Determine the [X, Y] coordinate at the center of the cell enclosing the given text.  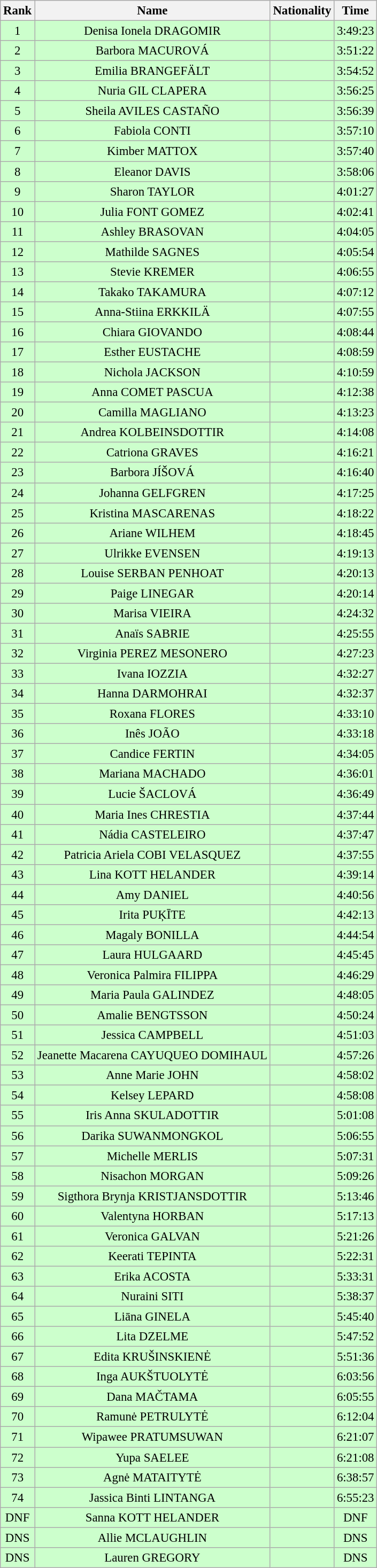
Time [356, 11]
3:56:39 [356, 111]
54 [18, 1096]
Darika SUWANMONGKOL [153, 1136]
Dana MAČTAMA [153, 1397]
4:06:55 [356, 272]
27 [18, 553]
5:13:46 [356, 1196]
1 [18, 31]
4:44:54 [356, 935]
74 [18, 1497]
5:33:31 [356, 1276]
3:49:23 [356, 31]
Nichola JACKSON [153, 372]
6:21:08 [356, 1457]
35 [18, 714]
55 [18, 1116]
Jassica Binti LINTANGA [153, 1497]
4:01:27 [356, 191]
63 [18, 1276]
Stevie KREMER [153, 272]
5:07:31 [356, 1156]
Barbora JÍŠOVÁ [153, 473]
Kimber MATTOX [153, 151]
4:16:21 [356, 453]
Sanna KOTT HELANDER [153, 1517]
Lina KOTT HELANDER [153, 874]
Camilla MAGLIANO [153, 413]
68 [18, 1377]
4:17:25 [356, 493]
Erika ACOSTA [153, 1276]
Mathilde SAGNES [153, 252]
22 [18, 453]
Inês JOÃO [153, 734]
4 [18, 91]
4:37:47 [356, 834]
4:51:03 [356, 1035]
42 [18, 855]
10 [18, 212]
36 [18, 734]
64 [18, 1297]
Denisa Ionela DRAGOMIR [153, 31]
4:40:56 [356, 895]
70 [18, 1417]
Paige LINEGAR [153, 593]
58 [18, 1176]
21 [18, 432]
8 [18, 172]
4:10:59 [356, 372]
Laura HULGAARD [153, 955]
30 [18, 614]
29 [18, 593]
Fabiola CONTI [153, 131]
60 [18, 1216]
4:04:05 [356, 231]
31 [18, 633]
4:36:49 [356, 794]
56 [18, 1136]
4:25:55 [356, 633]
Eleanor DAVIS [153, 172]
Rank [18, 11]
57 [18, 1156]
4:58:02 [356, 1075]
39 [18, 794]
3:54:52 [356, 71]
11 [18, 231]
65 [18, 1317]
Nationality [302, 11]
Iris Anna SKULADOTTIR [153, 1116]
4:27:23 [356, 654]
72 [18, 1457]
Ulrikke EVENSEN [153, 553]
4:45:45 [356, 955]
44 [18, 895]
6:55:23 [356, 1497]
Michelle MERLIS [153, 1156]
6:38:57 [356, 1477]
Louise SERBAN PENHOAT [153, 573]
5:51:36 [356, 1357]
4:08:44 [356, 332]
6:05:55 [356, 1397]
Magaly BONILLA [153, 935]
4:37:55 [356, 855]
4:34:05 [356, 754]
4:07:12 [356, 292]
52 [18, 1055]
Veronica GALVAN [153, 1236]
Kelsey LEPARD [153, 1096]
Inga AUKŠTUOLYTĖ [153, 1377]
5:45:40 [356, 1317]
Patricia Ariela COBI VELASQUEZ [153, 855]
5:47:52 [356, 1337]
4:18:45 [356, 533]
Chiara GIOVANDO [153, 332]
4:33:18 [356, 734]
3:57:10 [356, 131]
4:18:22 [356, 513]
Ramunė PETRULYTĖ [153, 1417]
Jessica CAMPBELL [153, 1035]
25 [18, 513]
Allie MCLAUGHLIN [153, 1538]
71 [18, 1437]
Ashley BRASOVAN [153, 231]
73 [18, 1477]
4:37:44 [356, 814]
62 [18, 1256]
15 [18, 312]
Sharon TAYLOR [153, 191]
4:50:24 [356, 1015]
4:20:13 [356, 573]
5:09:26 [356, 1176]
4:02:41 [356, 212]
Candice FERTIN [153, 754]
13 [18, 272]
Veronica Palmira FILIPPA [153, 975]
5:21:26 [356, 1236]
12 [18, 252]
67 [18, 1357]
Catriona GRAVES [153, 453]
49 [18, 995]
Keerati TEPINTA [153, 1256]
4:14:08 [356, 432]
Liāna GINELA [153, 1317]
Ivana IOZZIA [153, 674]
5 [18, 111]
Roxana FLORES [153, 714]
Ariane WILHEM [153, 533]
46 [18, 935]
Lucie ŠACLOVÁ [153, 794]
38 [18, 774]
Jeanette Macarena CAYUQUEO DOMIHAUL [153, 1055]
Irita PUĶĪTE [153, 915]
4:16:40 [356, 473]
14 [18, 292]
4:33:10 [356, 714]
5:38:37 [356, 1297]
34 [18, 694]
4:58:08 [356, 1096]
7 [18, 151]
Andrea KOLBEINSDOTTIR [153, 432]
50 [18, 1015]
4:13:23 [356, 413]
Wipawee PRATUMSUWAN [153, 1437]
Amalie BENGTSSON [153, 1015]
40 [18, 814]
4:20:14 [356, 593]
4:08:59 [356, 352]
23 [18, 473]
Name [153, 11]
4:07:55 [356, 312]
3:58:06 [356, 172]
4:48:05 [356, 995]
Takako TAKAMURA [153, 292]
53 [18, 1075]
Anne Marie JOHN [153, 1075]
5:17:13 [356, 1216]
59 [18, 1196]
69 [18, 1397]
Emilia BRANGEFÄLT [153, 71]
Barbora MACUROVÁ [153, 51]
Johanna GELFGREN [153, 493]
3:57:40 [356, 151]
2 [18, 51]
Sigthora Brynja KRISTJANSDOTTIR [153, 1196]
47 [18, 955]
3:51:22 [356, 51]
6 [18, 131]
Lauren GREGORY [153, 1558]
Lita DZELME [153, 1337]
4:19:13 [356, 553]
Hanna DARMOHRAI [153, 694]
17 [18, 352]
Amy DANIEL [153, 895]
6:03:56 [356, 1377]
Nisachon MORGAN [153, 1176]
18 [18, 372]
5:22:31 [356, 1256]
37 [18, 754]
4:05:54 [356, 252]
Anaïs SABRIE [153, 633]
66 [18, 1337]
4:32:27 [356, 674]
3 [18, 71]
Anna-Stiina ERKKILÄ [153, 312]
Esther EUSTACHE [153, 352]
Nuria GIL CLAPERA [153, 91]
24 [18, 493]
Kristina MASCARENAS [153, 513]
6:12:04 [356, 1417]
16 [18, 332]
9 [18, 191]
Valentyna HORBAN [153, 1216]
Sheila AVILES CASTAÑO [153, 111]
4:36:01 [356, 774]
4:42:13 [356, 915]
Edita KRUŠINSKIENĖ [153, 1357]
Nuraini SITI [153, 1297]
43 [18, 874]
Virginia PEREZ MESONERO [153, 654]
4:24:32 [356, 614]
4:32:37 [356, 694]
45 [18, 915]
Agnė MATAITYTĖ [153, 1477]
32 [18, 654]
6:21:07 [356, 1437]
Nádia CASTELEIRO [153, 834]
Yupa SAELEE [153, 1457]
Maria Ines CHRESTIA [153, 814]
Julia FONT GOMEZ [153, 212]
Maria Paula GALINDEZ [153, 995]
48 [18, 975]
4:57:26 [356, 1055]
Anna COMET PASCUA [153, 392]
19 [18, 392]
28 [18, 573]
26 [18, 533]
4:12:38 [356, 392]
5:01:08 [356, 1116]
20 [18, 413]
Marisa VIEIRA [153, 614]
4:39:14 [356, 874]
33 [18, 674]
41 [18, 834]
61 [18, 1236]
Mariana MACHADO [153, 774]
51 [18, 1035]
3:56:25 [356, 91]
4:46:29 [356, 975]
5:06:55 [356, 1136]
